Determine the [X, Y] coordinate at the center of the cell enclosing the given text.  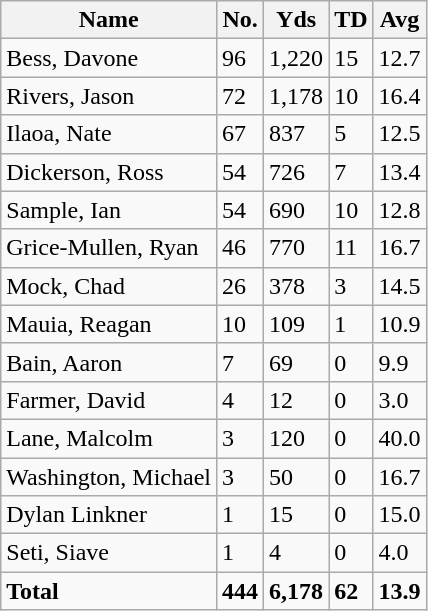
Sample, Ian [109, 210]
Total [109, 591]
13.9 [400, 591]
26 [240, 286]
TD [351, 20]
Mauia, Reagan [109, 324]
837 [296, 134]
62 [351, 591]
109 [296, 324]
16.4 [400, 96]
1,220 [296, 58]
Dylan Linkner [109, 515]
12 [296, 400]
Rivers, Jason [109, 96]
Avg [400, 20]
Yds [296, 20]
40.0 [400, 438]
3.0 [400, 400]
Grice-Mullen, Ryan [109, 248]
12.8 [400, 210]
770 [296, 248]
Dickerson, Ross [109, 172]
Seti, Siave [109, 553]
Bain, Aaron [109, 362]
13.4 [400, 172]
378 [296, 286]
120 [296, 438]
Washington, Michael [109, 477]
Name [109, 20]
9.9 [400, 362]
Lane, Malcolm [109, 438]
50 [296, 477]
96 [240, 58]
14.5 [400, 286]
5 [351, 134]
46 [240, 248]
12.7 [400, 58]
Bess, Davone [109, 58]
690 [296, 210]
11 [351, 248]
4.0 [400, 553]
444 [240, 591]
72 [240, 96]
1,178 [296, 96]
6,178 [296, 591]
67 [240, 134]
69 [296, 362]
Mock, Chad [109, 286]
726 [296, 172]
Ilaoa, Nate [109, 134]
10.9 [400, 324]
15.0 [400, 515]
12.5 [400, 134]
Farmer, David [109, 400]
No. [240, 20]
